Return the [X, Y] coordinate for the center point of the cell that contains the specified text.  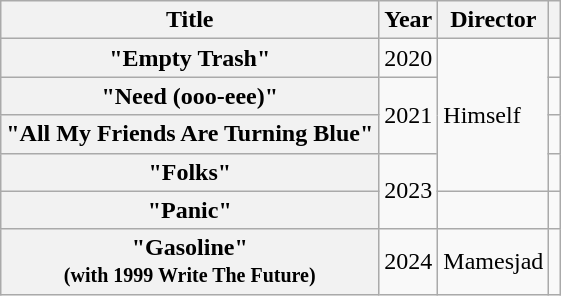
Title [190, 20]
2020 [408, 58]
"Gasoline"(with 1999 Write The Future) [190, 262]
"Empty Trash" [190, 58]
Himself [494, 115]
2023 [408, 191]
2021 [408, 115]
Director [494, 20]
"Folks" [190, 172]
"Need (ooo-eee)" [190, 96]
2024 [408, 262]
Mamesjad [494, 262]
Year [408, 20]
"All My Friends Are Turning Blue" [190, 134]
"Panic" [190, 210]
